Detect which cell encompasses the target text, then output its (x, y) center coordinate. 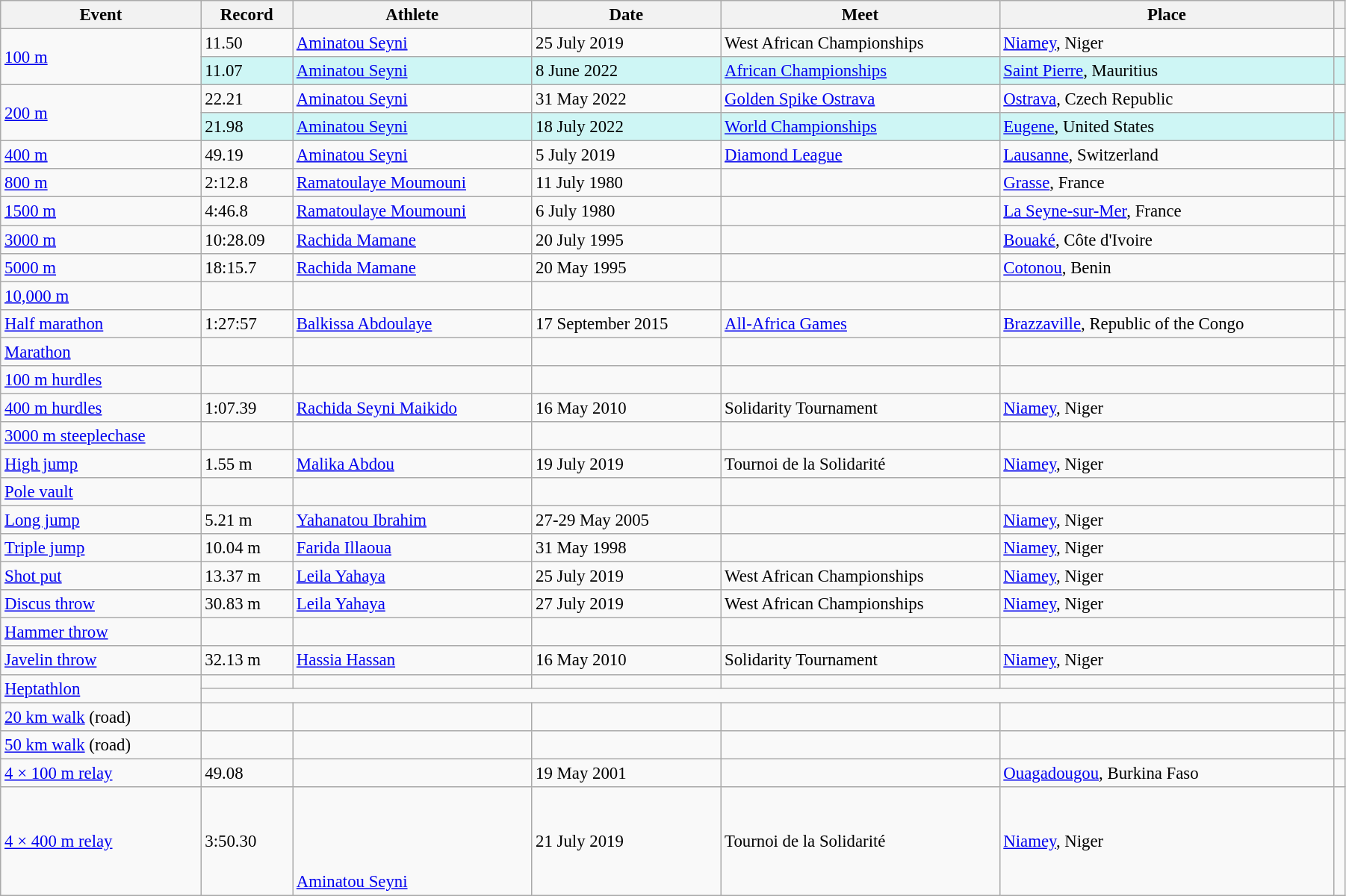
1.55 m (246, 464)
La Seyne-sur-Mer, France (1167, 211)
27 July 2019 (626, 604)
Farida Illaoua (412, 548)
Cotonou, Benin (1167, 267)
Marathon (101, 352)
4 × 100 m relay (101, 773)
3000 m steeplechase (101, 436)
Rachida Seyni Maikido (412, 408)
High jump (101, 464)
Athlete (412, 15)
21.98 (246, 127)
Javelin throw (101, 661)
Long jump (101, 520)
200 m (101, 113)
10:28.09 (246, 240)
31 May 1998 (626, 548)
Ouagadougou, Burkina Faso (1167, 773)
10.04 m (246, 548)
Half marathon (101, 323)
Brazzaville, Republic of the Congo (1167, 323)
32.13 m (246, 661)
Heptathlon (101, 688)
11 July 1980 (626, 183)
3000 m (101, 240)
Malika Abdou (412, 464)
400 m (101, 155)
17 September 2015 (626, 323)
20 July 1995 (626, 240)
Golden Spike Ostrava (860, 99)
21 July 2019 (626, 841)
100 m hurdles (101, 380)
African Championships (860, 71)
2:12.8 (246, 183)
Saint Pierre, Mauritius (1167, 71)
4 × 400 m relay (101, 841)
50 km walk (road) (101, 744)
Shot put (101, 576)
Bouaké, Côte d'Ivoire (1167, 240)
Meet (860, 15)
Lausanne, Switzerland (1167, 155)
100 m (101, 57)
Discus throw (101, 604)
31 May 2022 (626, 99)
13.37 m (246, 576)
Hassia Hassan (412, 661)
11.07 (246, 71)
22.21 (246, 99)
5 July 2019 (626, 155)
1500 m (101, 211)
Triple jump (101, 548)
11.50 (246, 43)
4:46.8 (246, 211)
8 June 2022 (626, 71)
5000 m (101, 267)
27-29 May 2005 (626, 520)
5.21 m (246, 520)
20 May 1995 (626, 267)
30.83 m (246, 604)
Event (101, 15)
Hammer throw (101, 632)
3:50.30 (246, 841)
400 m hurdles (101, 408)
10,000 m (101, 296)
Place (1167, 15)
1:27:57 (246, 323)
6 July 1980 (626, 211)
20 km walk (road) (101, 717)
18 July 2022 (626, 127)
Pole vault (101, 492)
Balkissa Abdoulaye (412, 323)
All-Africa Games (860, 323)
World Championships (860, 127)
Diamond League (860, 155)
Record (246, 15)
18:15.7 (246, 267)
49.19 (246, 155)
Eugene, United States (1167, 127)
Grasse, France (1167, 183)
1:07.39 (246, 408)
19 July 2019 (626, 464)
800 m (101, 183)
Ostrava, Czech Republic (1167, 99)
49.08 (246, 773)
19 May 2001 (626, 773)
Date (626, 15)
Yahanatou Ibrahim (412, 520)
